From the cell containing the given text, extract its center point as [x, y] coordinate. 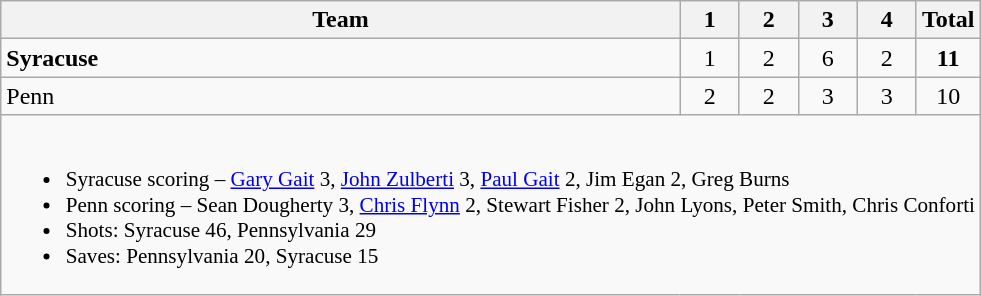
11 [948, 58]
6 [828, 58]
Total [948, 20]
Penn [340, 96]
Syracuse [340, 58]
10 [948, 96]
Team [340, 20]
4 [886, 20]
